Locate the cell with the specified text and output its (X, Y) center coordinate. 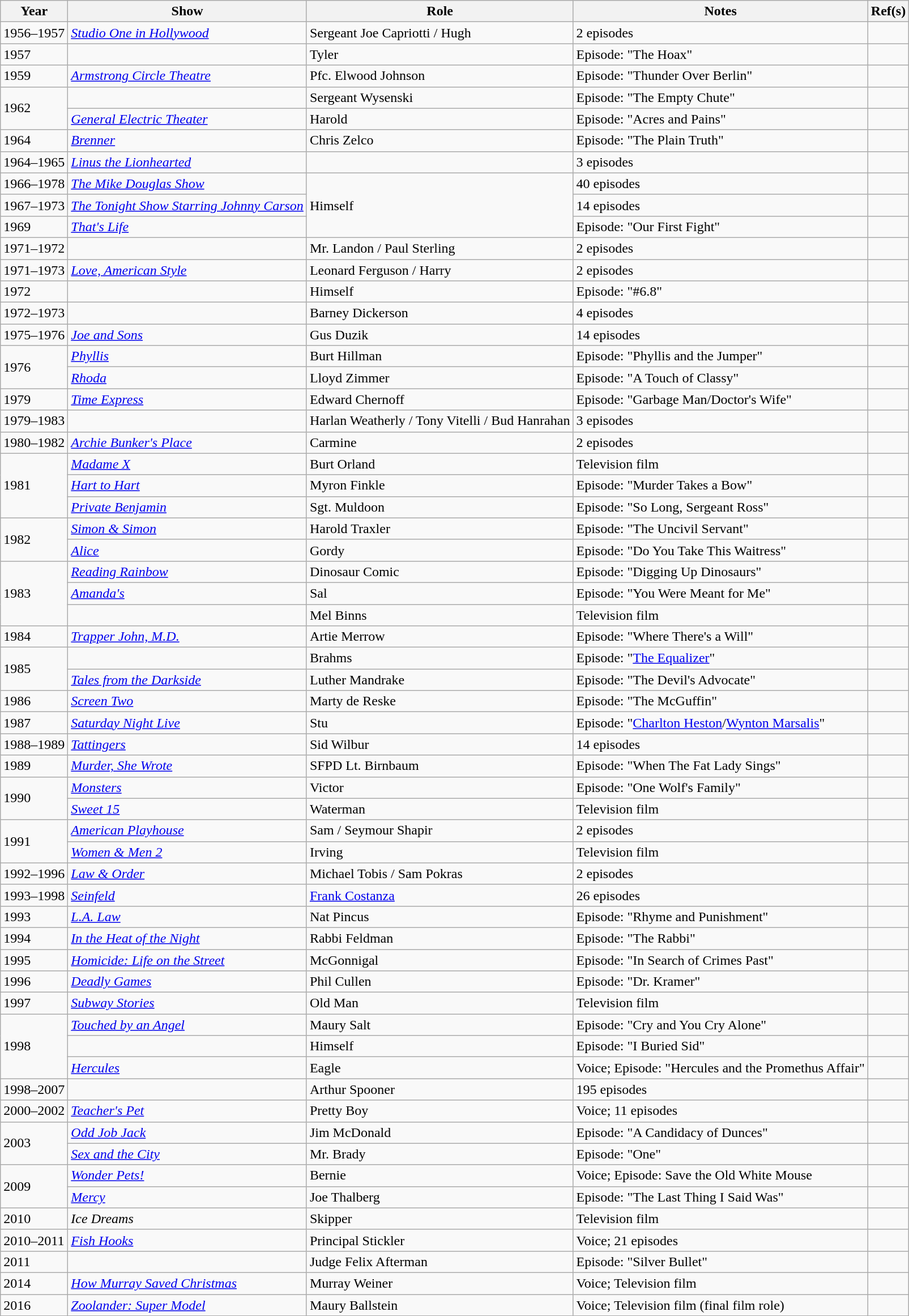
1979–1983 (34, 421)
Tyler (439, 54)
Episode: "Do You Take This Waitress" (720, 550)
Rhoda (187, 378)
Role (439, 11)
Reading Rainbow (187, 572)
Episode: "The Plain Truth" (720, 140)
Episode: "A Candidacy of Dunces" (720, 1132)
Rabbi Feldman (439, 938)
Subway Stories (187, 1003)
Episode: "Our First Fight" (720, 227)
General Electric Theater (187, 119)
Sid Wilbur (439, 744)
Frank Costanza (439, 895)
1990 (34, 798)
1959 (34, 76)
Episode: "The Uncivil Servant" (720, 529)
Madame X (187, 464)
Harold (439, 119)
Episode: "I Buried Sid" (720, 1046)
2011 (34, 1262)
Gus Duzik (439, 335)
Harlan Weatherly / Tony Vitelli / Bud Hanrahan (439, 421)
Seinfeld (187, 895)
Pretty Boy (439, 1111)
Voice; 21 episodes (720, 1240)
1983 (34, 593)
40 episodes (720, 184)
Time Express (187, 399)
Law & Order (187, 874)
Episode: "The McGuffin" (720, 701)
Phil Cullen (439, 982)
Marty de Reske (439, 701)
1995 (34, 960)
1989 (34, 766)
Private Benjamin (187, 507)
Episode: "Murder Takes a Bow" (720, 485)
Armstrong Circle Theatre (187, 76)
Hart to Hart (187, 485)
Edward Chernoff (439, 399)
Episode: "Garbage Man/Doctor's Wife" (720, 399)
In the Heat of the Night (187, 938)
Alice (187, 550)
1966–1978 (34, 184)
Stu (439, 723)
2003 (34, 1143)
Luther Mandrake (439, 680)
1984 (34, 637)
Fish Hooks (187, 1240)
Studio One in Hollywood (187, 33)
Skipper (439, 1219)
1994 (34, 938)
Victor (439, 787)
Sam / Seymour Shapir (439, 831)
Sweet 15 (187, 809)
Burt Hillman (439, 356)
Amanda's (187, 593)
1969 (34, 227)
Touched by an Angel (187, 1025)
Voice; 11 episodes (720, 1111)
How Murray Saved Christmas (187, 1283)
1975–1976 (34, 335)
Deadly Games (187, 982)
Mr. Landon / Paul Sterling (439, 248)
Murray Weiner (439, 1283)
Burt Orland (439, 464)
Notes (720, 11)
Episode: "The Hoax" (720, 54)
1979 (34, 399)
1980–1982 (34, 442)
Jim McDonald (439, 1132)
Zoolander: Super Model (187, 1305)
Episode: "Cry and You Cry Alone" (720, 1025)
Linus the Lionhearted (187, 162)
Episode: "Silver Bullet" (720, 1262)
American Playhouse (187, 831)
Episode: "In Search of Crimes Past" (720, 960)
Episode: "The Rabbi" (720, 938)
Mel Binns (439, 615)
Monsters (187, 787)
Episode: "Dr. Kramer" (720, 982)
Ref(s) (888, 11)
1957 (34, 54)
Judge Felix Afterman (439, 1262)
1985 (34, 669)
Artie Merrow (439, 637)
2014 (34, 1283)
Brenner (187, 140)
2010 (34, 1219)
Joe and Sons (187, 335)
1971–1973 (34, 270)
Myron Finkle (439, 485)
Sal (439, 593)
Voice; Television film (720, 1283)
Episode: "So Long, Sergeant Ross" (720, 507)
Episode: "Phyllis and the Jumper" (720, 356)
1998–2007 (34, 1089)
2016 (34, 1305)
Lloyd Zimmer (439, 378)
1964 (34, 140)
Wonder Pets! (187, 1176)
Episode: "A Touch of Classy" (720, 378)
1998 (34, 1046)
Episode: "The Devil's Advocate" (720, 680)
Voice; Episode: Save the Old White Mouse (720, 1176)
1996 (34, 982)
1986 (34, 701)
Maury Salt (439, 1025)
Mercy (187, 1197)
Sex and the City (187, 1154)
1993 (34, 917)
Screen Two (187, 701)
1987 (34, 723)
195 episodes (720, 1089)
Women & Men 2 (187, 852)
Episode: "One Wolf's Family" (720, 787)
Michael Tobis / Sam Pokras (439, 874)
1972–1973 (34, 313)
Odd Job Jack (187, 1132)
Sergeant Wysenski (439, 97)
Chris Zelco (439, 140)
Leonard Ferguson / Harry (439, 270)
Episode: "Digging Up Dinosaurs" (720, 572)
Maury Ballstein (439, 1305)
1991 (34, 841)
Simon & Simon (187, 529)
2010–2011 (34, 1240)
Episode: "Where There's a Will" (720, 637)
Year (34, 11)
Phyllis (187, 356)
Teacher's Pet (187, 1111)
Trapper John, M.D. (187, 637)
Tattingers (187, 744)
Arthur Spooner (439, 1089)
Nat Pincus (439, 917)
Episode: "The Equalizer" (720, 658)
Episode: "The Empty Chute" (720, 97)
Mr. Brady (439, 1154)
SFPD Lt. Birnbaum (439, 766)
Principal Stickler (439, 1240)
Waterman (439, 809)
1967–1973 (34, 205)
1993–1998 (34, 895)
McGonnigal (439, 960)
Barney Dickerson (439, 313)
Archie Bunker's Place (187, 442)
1988–1989 (34, 744)
Tales from the Darkside (187, 680)
Irving (439, 852)
Murder, She Wrote (187, 766)
Harold Traxler (439, 529)
Homicide: Life on the Street (187, 960)
1972 (34, 292)
Episode: "Thunder Over Berlin" (720, 76)
Old Man (439, 1003)
That's Life (187, 227)
Episode: "When The Fat Lady Sings" (720, 766)
Brahms (439, 658)
Episode: "Rhyme and Punishment" (720, 917)
Sergeant Joe Capriotti / Hugh (439, 33)
Dinosaur Comic (439, 572)
Sgt. Muldoon (439, 507)
Episode: "Acres and Pains" (720, 119)
Carmine (439, 442)
2000–2002 (34, 1111)
Episode: "Charlton Heston/Wynton Marsalis" (720, 723)
1997 (34, 1003)
The Tonight Show Starring Johnny Carson (187, 205)
1976 (34, 367)
Joe Thalberg (439, 1197)
Episode: "You Were Meant for Me" (720, 593)
Voice; Television film (final film role) (720, 1305)
Voice; Episode: "Hercules and the Promethus Affair" (720, 1068)
1971–1972 (34, 248)
1982 (34, 539)
Saturday Night Live (187, 723)
1992–1996 (34, 874)
1981 (34, 485)
4 episodes (720, 313)
Bernie (439, 1176)
1956–1957 (34, 33)
L.A. Law (187, 917)
Show (187, 11)
Episode: "The Last Thing I Said Was" (720, 1197)
Hercules (187, 1068)
26 episodes (720, 895)
The Mike Douglas Show (187, 184)
Ice Dreams (187, 1219)
Eagle (439, 1068)
1962 (34, 108)
1964–1965 (34, 162)
Love, American Style (187, 270)
Pfc. Elwood Johnson (439, 76)
Gordy (439, 550)
Episode: "#6.8" (720, 292)
2009 (34, 1186)
Episode: "One" (720, 1154)
